For the text-containing cell, return its midpoint in [X, Y] coordinate format. 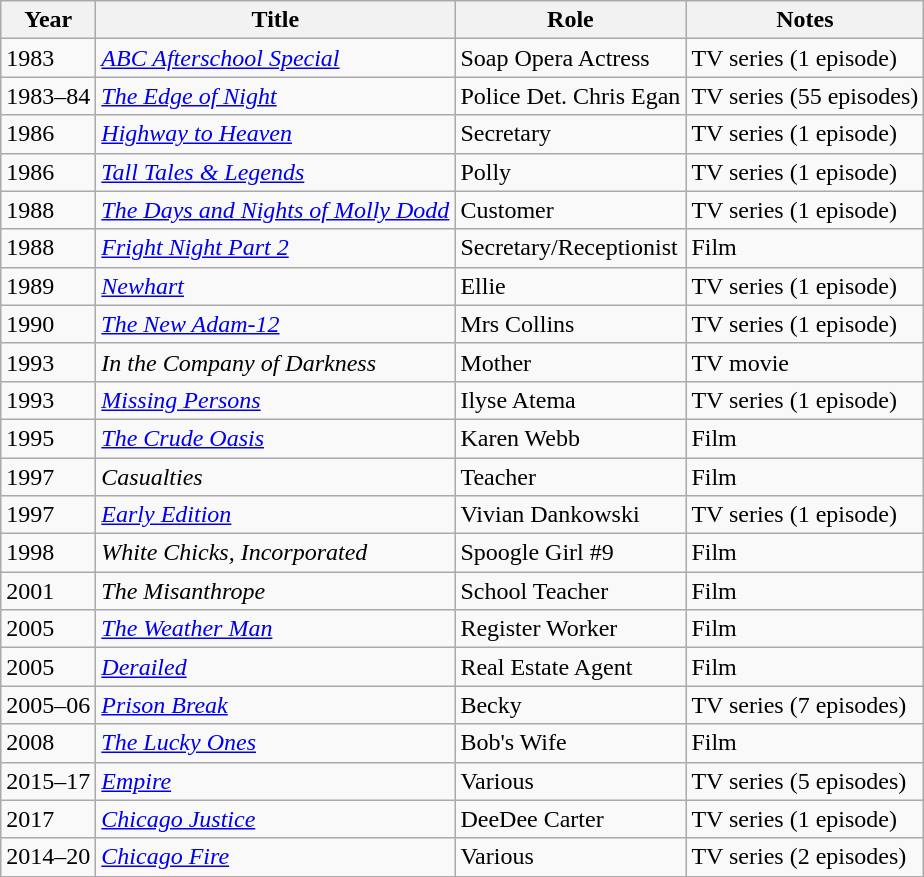
Police Det. Chris Egan [570, 96]
2014–20 [48, 857]
1983 [48, 58]
DeeDee Carter [570, 819]
Chicago Fire [276, 857]
Ilyse Atema [570, 400]
TV series (2 episodes) [805, 857]
Register Worker [570, 629]
Vivian Dankowski [570, 515]
Real Estate Agent [570, 667]
1995 [48, 438]
The Lucky Ones [276, 743]
2017 [48, 819]
2015–17 [48, 781]
Casualties [276, 477]
Soap Opera Actress [570, 58]
2005–06 [48, 705]
Customer [570, 210]
TV movie [805, 362]
Title [276, 20]
TV series (55 episodes) [805, 96]
Bob's Wife [570, 743]
2001 [48, 591]
Newhart [276, 286]
2008 [48, 743]
Fright Night Part 2 [276, 248]
Role [570, 20]
In the Company of Darkness [276, 362]
Chicago Justice [276, 819]
Tall Tales & Legends [276, 172]
The New Adam-12 [276, 324]
Early Edition [276, 515]
The Crude Oasis [276, 438]
The Days and Nights of Molly Dodd [276, 210]
Ellie [570, 286]
Empire [276, 781]
Secretary [570, 134]
Missing Persons [276, 400]
Teacher [570, 477]
Year [48, 20]
Prison Break [276, 705]
Highway to Heaven [276, 134]
The Misanthrope [276, 591]
1989 [48, 286]
TV series (7 episodes) [805, 705]
1983–84 [48, 96]
The Weather Man [276, 629]
Derailed [276, 667]
1998 [48, 553]
Spoogle Girl #9 [570, 553]
Secretary/Receptionist [570, 248]
Becky [570, 705]
Polly [570, 172]
The Edge of Night [276, 96]
School Teacher [570, 591]
Mrs Collins [570, 324]
Mother [570, 362]
TV series (5 episodes) [805, 781]
ABC Afterschool Special [276, 58]
White Chicks, Incorporated [276, 553]
Karen Webb [570, 438]
Notes [805, 20]
1990 [48, 324]
